Find where the given text appears and provide that cell's center as [X, Y] coordinate. 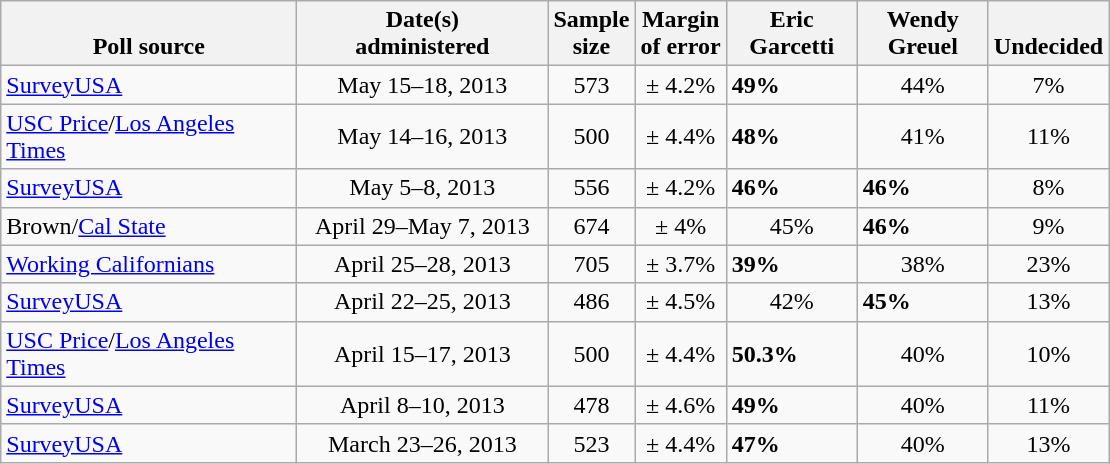
10% [1048, 354]
50.3% [792, 354]
± 4.5% [680, 302]
WendyGreuel [922, 34]
May 14–16, 2013 [422, 136]
47% [792, 443]
± 4% [680, 226]
Working Californians [149, 264]
± 4.6% [680, 405]
Marginof error [680, 34]
39% [792, 264]
8% [1048, 188]
38% [922, 264]
EricGarcetti [792, 34]
± 3.7% [680, 264]
42% [792, 302]
705 [592, 264]
May 5–8, 2013 [422, 188]
Samplesize [592, 34]
9% [1048, 226]
Undecided [1048, 34]
April 25–28, 2013 [422, 264]
478 [592, 405]
April 22–25, 2013 [422, 302]
41% [922, 136]
May 15–18, 2013 [422, 85]
556 [592, 188]
44% [922, 85]
March 23–26, 2013 [422, 443]
23% [1048, 264]
573 [592, 85]
April 15–17, 2013 [422, 354]
7% [1048, 85]
Brown/Cal State [149, 226]
Date(s)administered [422, 34]
April 29–May 7, 2013 [422, 226]
Poll source [149, 34]
674 [592, 226]
523 [592, 443]
48% [792, 136]
486 [592, 302]
April 8–10, 2013 [422, 405]
